Pinpoint the cell where the given text exists, returning its (x, y) midpoint coordinate. 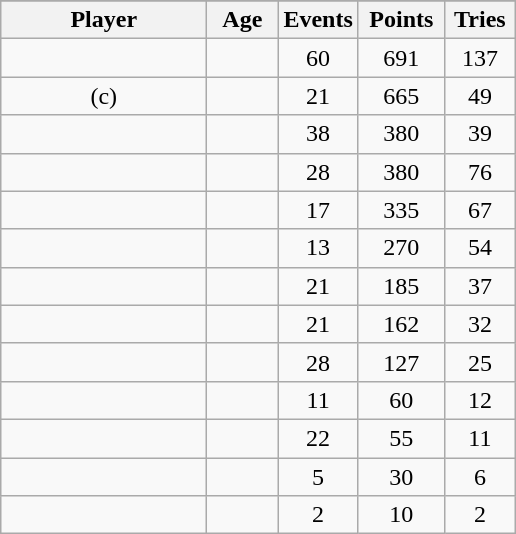
162 (401, 324)
39 (480, 134)
55 (401, 438)
Age (242, 20)
76 (480, 172)
Player (104, 20)
127 (401, 362)
270 (401, 248)
12 (480, 400)
32 (480, 324)
5 (318, 477)
Points (401, 20)
37 (480, 286)
Tries (480, 20)
6 (480, 477)
38 (318, 134)
30 (401, 477)
17 (318, 210)
22 (318, 438)
335 (401, 210)
25 (480, 362)
691 (401, 58)
185 (401, 286)
49 (480, 96)
665 (401, 96)
Events (318, 20)
54 (480, 248)
10 (401, 515)
13 (318, 248)
137 (480, 58)
(c) (104, 96)
67 (480, 210)
